Identify which cell holds the provided text, then report its (x, y) central coordinate. 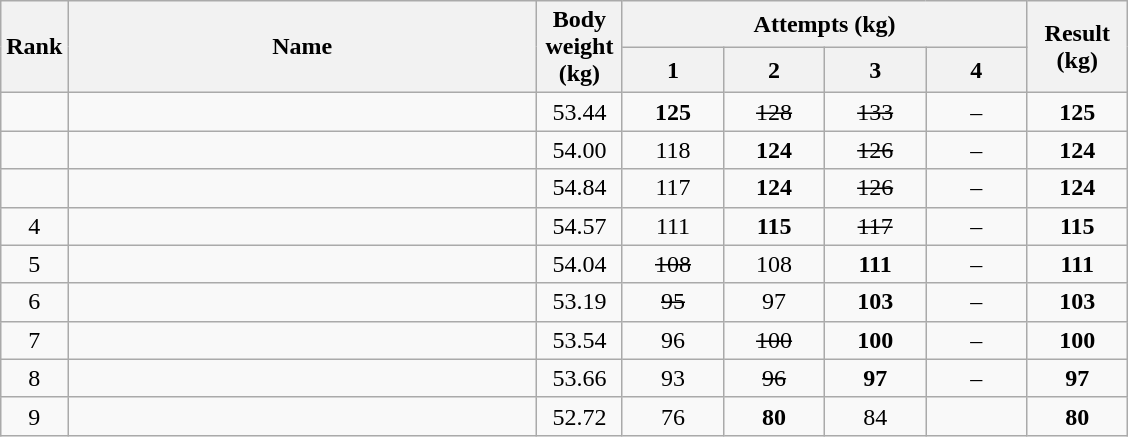
6 (34, 302)
54.84 (579, 188)
Name (302, 47)
118 (672, 150)
7 (34, 340)
53.54 (579, 340)
133 (876, 112)
95 (672, 302)
Rank (34, 47)
53.66 (579, 378)
8 (34, 378)
128 (774, 112)
Body weight (kg) (579, 47)
3 (876, 70)
53.19 (579, 302)
53.44 (579, 112)
Result (kg) (1078, 47)
9 (34, 416)
54.00 (579, 150)
84 (876, 416)
5 (34, 264)
76 (672, 416)
1 (672, 70)
54.04 (579, 264)
52.72 (579, 416)
Attempts (kg) (824, 24)
93 (672, 378)
2 (774, 70)
54.57 (579, 226)
